Return (x, y) of the center of cell containing provided text 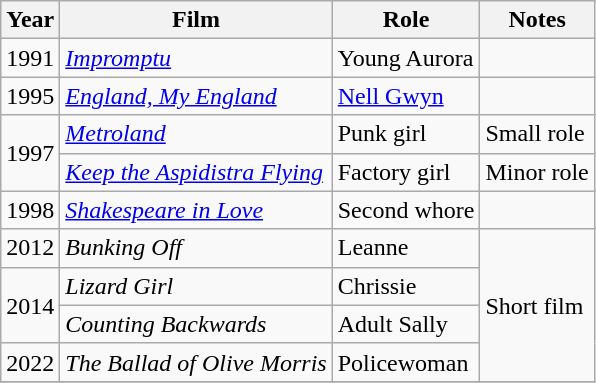
Chrissie (406, 286)
Shakespeare in Love (196, 210)
Role (406, 20)
Keep the Aspidistra Flying (196, 172)
England, My England (196, 96)
Year (30, 20)
Second whore (406, 210)
Film (196, 20)
Policewoman (406, 362)
1998 (30, 210)
Lizard Girl (196, 286)
Young Aurora (406, 58)
Adult Sally (406, 324)
Counting Backwards (196, 324)
1995 (30, 96)
Impromptu (196, 58)
1991 (30, 58)
Punk girl (406, 134)
2022 (30, 362)
2012 (30, 248)
1997 (30, 153)
Metroland (196, 134)
Leanne (406, 248)
Small role (537, 134)
The Ballad of Olive Morris (196, 362)
Bunking Off (196, 248)
Short film (537, 305)
2014 (30, 305)
Nell Gwyn (406, 96)
Minor role (537, 172)
Notes (537, 20)
Factory girl (406, 172)
